For the text-containing cell, return its midpoint in [x, y] coordinate format. 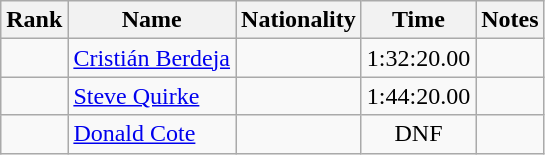
DNF [418, 134]
Rank [34, 20]
Nationality [299, 20]
1:32:20.00 [418, 58]
Time [418, 20]
Donald Cote [152, 134]
Cristián Berdeja [152, 58]
Name [152, 20]
Notes [510, 20]
1:44:20.00 [418, 96]
Steve Quirke [152, 96]
